Return the (X, Y) coordinate for the center point of the cell that contains the specified text.  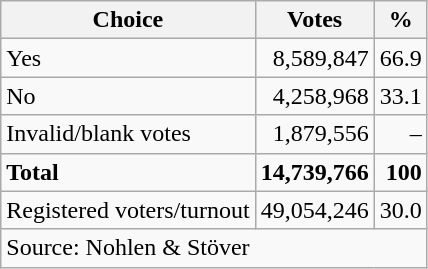
– (400, 134)
Votes (314, 20)
Total (128, 172)
% (400, 20)
No (128, 96)
66.9 (400, 58)
100 (400, 172)
49,054,246 (314, 210)
Source: Nohlen & Stöver (214, 248)
8,589,847 (314, 58)
Choice (128, 20)
4,258,968 (314, 96)
14,739,766 (314, 172)
1,879,556 (314, 134)
30.0 (400, 210)
Registered voters/turnout (128, 210)
Yes (128, 58)
33.1 (400, 96)
Invalid/blank votes (128, 134)
